Identify which cell holds the provided text, then report its [x, y] central coordinate. 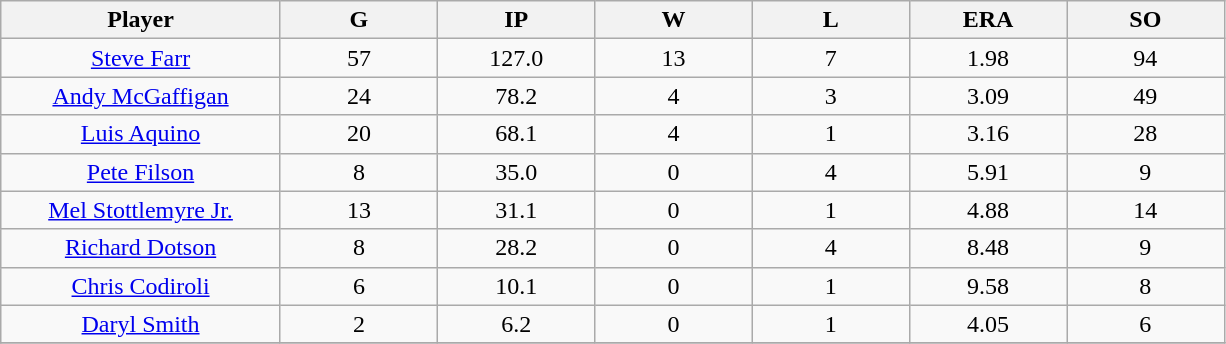
127.0 [516, 58]
9.58 [988, 286]
68.1 [516, 134]
L [830, 20]
4.88 [988, 210]
35.0 [516, 172]
Mel Stottlemyre Jr. [141, 210]
10.1 [516, 286]
28.2 [516, 248]
2 [358, 324]
28 [1146, 134]
Player [141, 20]
IP [516, 20]
W [674, 20]
Pete Filson [141, 172]
14 [1146, 210]
5.91 [988, 172]
G [358, 20]
Luis Aquino [141, 134]
Daryl Smith [141, 324]
49 [1146, 96]
Andy McGaffigan [141, 96]
3.09 [988, 96]
31.1 [516, 210]
24 [358, 96]
Steve Farr [141, 58]
Richard Dotson [141, 248]
3 [830, 96]
4.05 [988, 324]
Chris Codiroli [141, 286]
6.2 [516, 324]
20 [358, 134]
7 [830, 58]
94 [1146, 58]
1.98 [988, 58]
SO [1146, 20]
ERA [988, 20]
78.2 [516, 96]
8.48 [988, 248]
57 [358, 58]
3.16 [988, 134]
